Scan for the cell matching the given text and deliver its (x, y) coordinate at center. 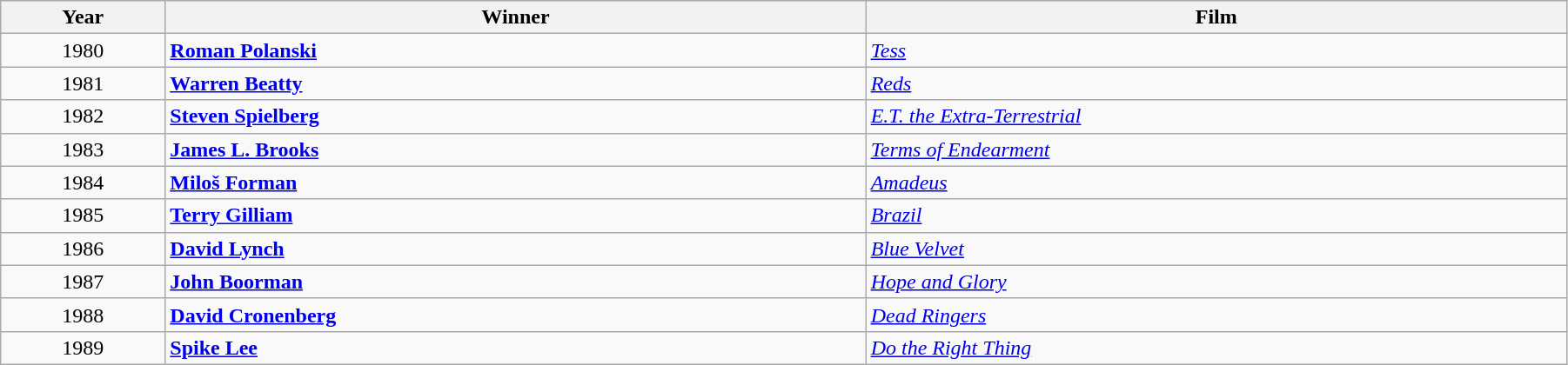
Year (84, 17)
1987 (84, 282)
1982 (84, 116)
1986 (84, 249)
Blue Velvet (1216, 249)
Warren Beatty (515, 83)
1984 (84, 182)
John Boorman (515, 282)
David Lynch (515, 249)
David Cronenberg (515, 315)
Do the Right Thing (1216, 348)
E.T. the Extra-Terrestrial (1216, 116)
1983 (84, 149)
Terms of Endearment (1216, 149)
Winner (515, 17)
Film (1216, 17)
1989 (84, 348)
Terry Gilliam (515, 216)
Miloš Forman (515, 182)
Reds (1216, 83)
Dead Ringers (1216, 315)
Steven Spielberg (515, 116)
1985 (84, 216)
Brazil (1216, 216)
Roman Polanski (515, 50)
Spike Lee (515, 348)
1988 (84, 315)
1980 (84, 50)
1981 (84, 83)
Hope and Glory (1216, 282)
Tess (1216, 50)
Amadeus (1216, 182)
James L. Brooks (515, 149)
